Provide the [x, y] coordinate of the cell's center where the given text is located.  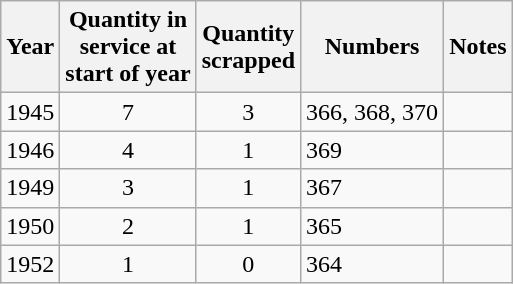
1952 [30, 264]
2 [128, 226]
1950 [30, 226]
1946 [30, 150]
369 [372, 150]
0 [248, 264]
367 [372, 188]
4 [128, 150]
364 [372, 264]
Numbers [372, 47]
Year [30, 47]
Quantityscrapped [248, 47]
1945 [30, 112]
7 [128, 112]
Quantity inservice atstart of year [128, 47]
366, 368, 370 [372, 112]
365 [372, 226]
1949 [30, 188]
Notes [478, 47]
